Identify which cell holds the provided text, then report its [x, y] central coordinate. 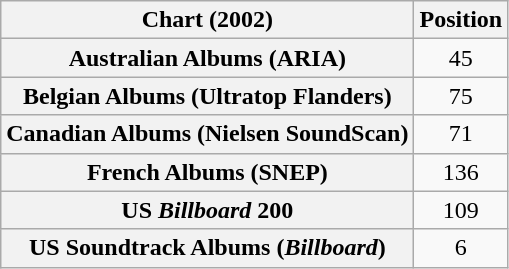
75 [461, 96]
French Albums (SNEP) [208, 172]
US Billboard 200 [208, 210]
Australian Albums (ARIA) [208, 58]
109 [461, 210]
Belgian Albums (Ultratop Flanders) [208, 96]
136 [461, 172]
Chart (2002) [208, 20]
45 [461, 58]
71 [461, 134]
6 [461, 248]
US Soundtrack Albums (Billboard) [208, 248]
Canadian Albums (Nielsen SoundScan) [208, 134]
Position [461, 20]
